Output the [X, Y] coordinate of the center of the cell containing the given text.  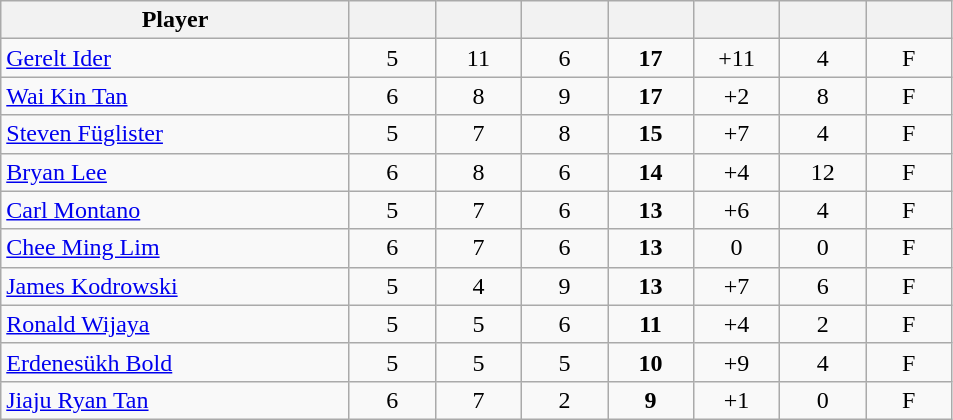
Player [176, 20]
James Kodrowski [176, 286]
+9 [737, 362]
Chee Ming Lim [176, 248]
+6 [737, 210]
15 [651, 134]
+11 [737, 58]
Bryan Lee [176, 172]
Ronald Wijaya [176, 324]
Gerelt Ider [176, 58]
Jiaju Ryan Tan [176, 400]
Erdenesükh Bold [176, 362]
12 [823, 172]
+1 [737, 400]
Steven Füglister [176, 134]
Carl Montano [176, 210]
10 [651, 362]
+2 [737, 96]
14 [651, 172]
Wai Kin Tan [176, 96]
